Extract the (X, Y) coordinate from the center of the cell holding the provided text.  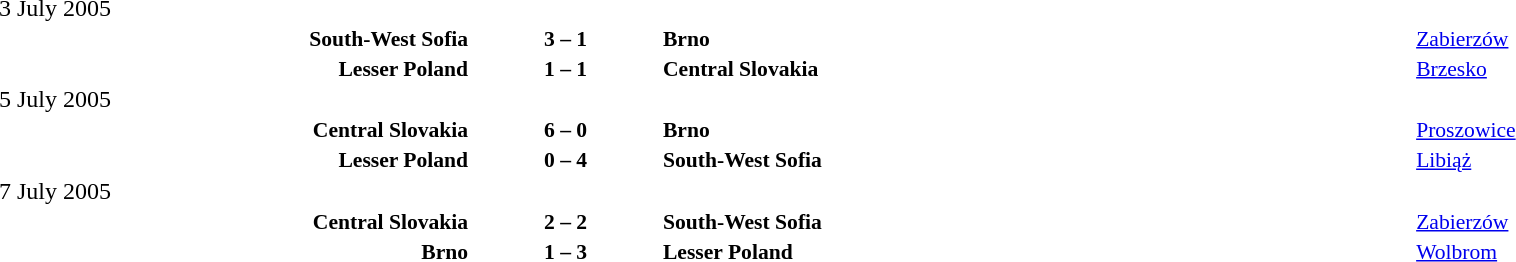
2 – 2 (566, 222)
Central Slovakia (1037, 68)
1 – 1 (566, 68)
0 – 4 (566, 160)
6 – 0 (566, 130)
3 – 1 (566, 38)
